For the text-containing cell, return its midpoint in (x, y) coordinate format. 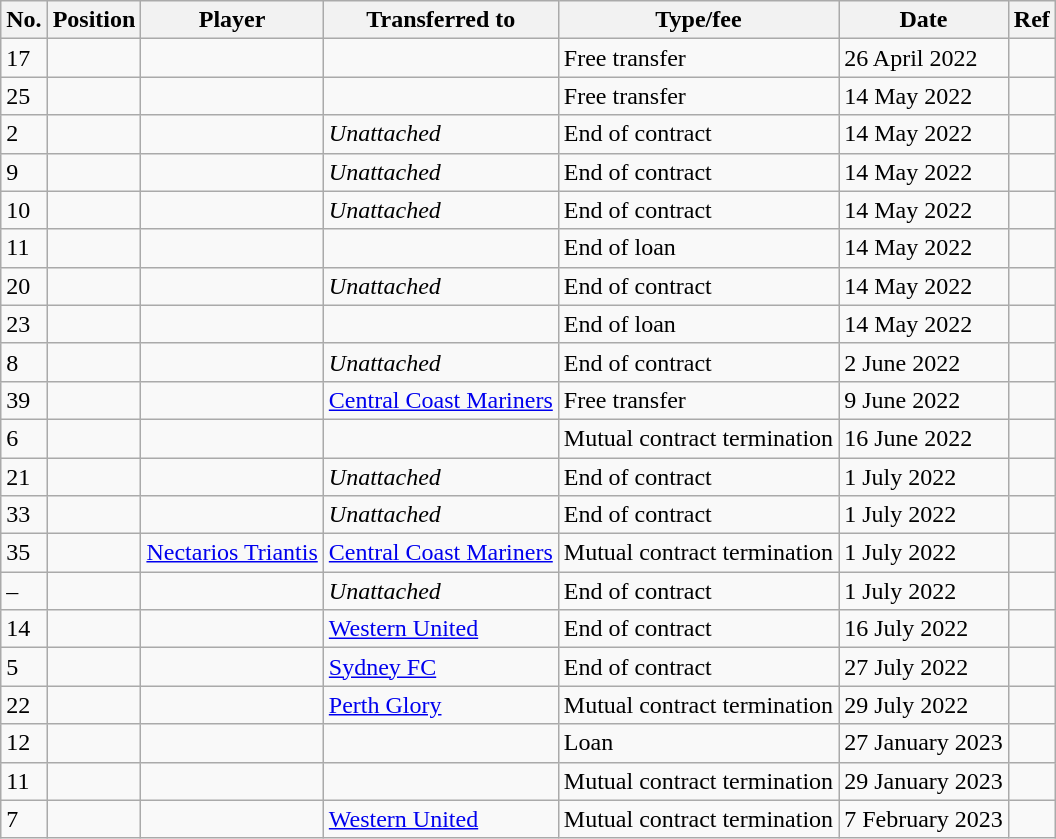
5 (24, 667)
16 June 2022 (924, 438)
23 (24, 324)
Transferred to (440, 20)
35 (24, 553)
Sydney FC (440, 667)
Nectarios Triantis (232, 553)
25 (24, 96)
Position (94, 20)
Loan (698, 743)
9 June 2022 (924, 400)
26 April 2022 (924, 58)
22 (24, 705)
21 (24, 477)
29 July 2022 (924, 705)
16 July 2022 (924, 629)
20 (24, 286)
Perth Glory (440, 705)
2 June 2022 (924, 362)
7 February 2023 (924, 819)
27 July 2022 (924, 667)
– (24, 591)
Player (232, 20)
6 (24, 438)
Date (924, 20)
12 (24, 743)
Ref (1032, 20)
17 (24, 58)
27 January 2023 (924, 743)
10 (24, 210)
2 (24, 134)
8 (24, 362)
7 (24, 819)
Type/fee (698, 20)
No. (24, 20)
39 (24, 400)
33 (24, 515)
29 January 2023 (924, 781)
14 (24, 629)
9 (24, 172)
